Return the (X, Y) coordinate for the center point of the cell that contains the specified text.  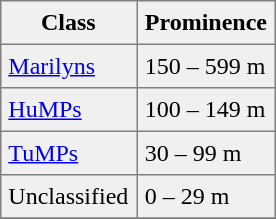
100 – 149 m (206, 110)
Prominence (206, 23)
30 – 99 m (206, 153)
0 – 29 m (206, 197)
HuMPs (68, 110)
Unclassified (68, 197)
TuMPs (68, 153)
150 – 599 m (206, 66)
Marilyns (68, 66)
Class (68, 23)
